Return the (x, y) coordinate for the center point of the cell that contains the specified text.  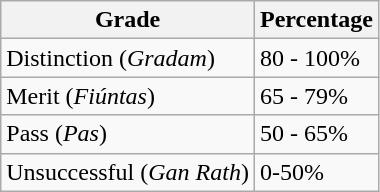
50 - 65% (316, 134)
Distinction (Gradam) (128, 58)
Pass (Pas) (128, 134)
65 - 79% (316, 96)
Merit (Fiúntas) (128, 96)
Percentage (316, 20)
Unsuccessful (Gan Rath) (128, 172)
0-50% (316, 172)
80 - 100% (316, 58)
Grade (128, 20)
